Extract the (x, y) coordinate from the center of the cell holding the provided text.  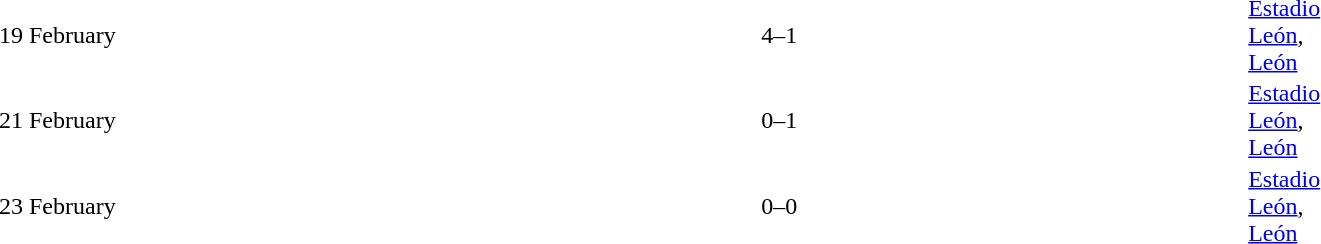
0–1 (780, 120)
